Determine the (X, Y) coordinate at the center of the cell enclosing the given text.  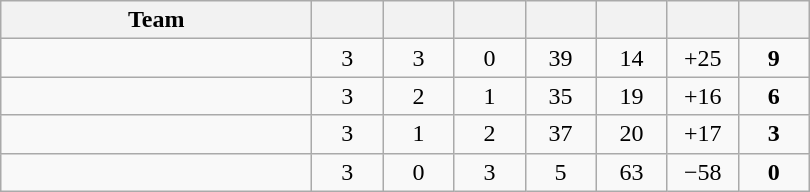
+25 (702, 58)
20 (632, 134)
39 (560, 58)
35 (560, 96)
−58 (702, 172)
9 (774, 58)
63 (632, 172)
+17 (702, 134)
37 (560, 134)
Team (156, 20)
5 (560, 172)
+16 (702, 96)
14 (632, 58)
6 (774, 96)
19 (632, 96)
